Scan for the cell matching the given text and deliver its [X, Y] coordinate at center. 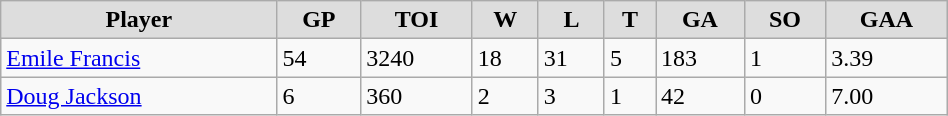
SO [784, 20]
T [630, 20]
31 [571, 58]
3.39 [887, 58]
TOI [416, 20]
183 [700, 58]
L [571, 20]
6 [319, 96]
GP [319, 20]
18 [505, 58]
42 [700, 96]
W [505, 20]
0 [784, 96]
3240 [416, 58]
GAA [887, 20]
2 [505, 96]
7.00 [887, 96]
3 [571, 96]
Doug Jackson [139, 96]
Emile Francis [139, 58]
Player [139, 20]
GA [700, 20]
54 [319, 58]
360 [416, 96]
5 [630, 58]
